Provide the (X, Y) coordinate of the cell's center where the given text is located.  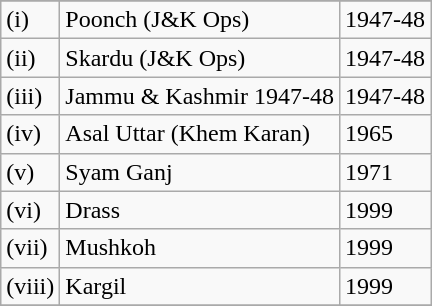
(iv) (30, 134)
Syam Ganj (200, 172)
(vii) (30, 248)
(iii) (30, 96)
Kargil (200, 286)
Asal Uttar (Khem Karan) (200, 134)
(ii) (30, 58)
1971 (386, 172)
(v) (30, 172)
Skardu (J&K Ops) (200, 58)
Mushkoh (200, 248)
Poonch (J&K Ops) (200, 20)
Jammu & Kashmir 1947-48 (200, 96)
1965 (386, 134)
(viii) (30, 286)
Drass (200, 210)
(vi) (30, 210)
(i) (30, 20)
